Detect which cell encompasses the target text, then output its (x, y) center coordinate. 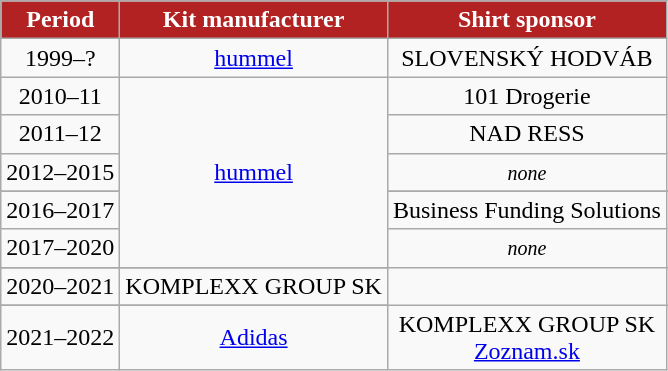
101 Drogerie (526, 96)
Shirt sponsor (526, 20)
2010–11 (60, 96)
2016–2017 (60, 210)
2011–12 (60, 134)
1999–? (60, 58)
Adidas (254, 338)
NAD RESS (526, 134)
Kit manufacturer (254, 20)
2012–2015 (60, 172)
KOMPLEXX GROUP SK (254, 286)
KOMPLEXX GROUP SKZoznam.sk (526, 338)
Business Funding Solutions (526, 210)
Period (60, 20)
2017–2020 (60, 248)
2021–2022 (60, 338)
SLOVENSKÝ HODVÁB (526, 58)
2020–2021 (60, 286)
